Locate the cell with the specified text and output its [x, y] center coordinate. 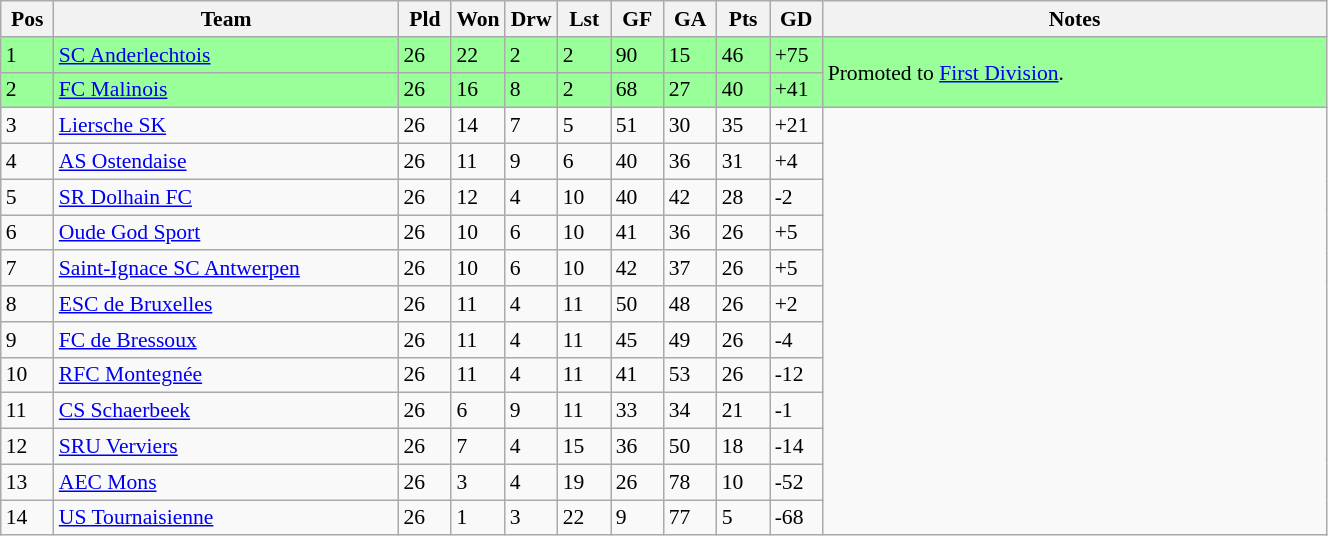
SRU Verviers [226, 447]
SC Anderlechtois [226, 55]
37 [690, 269]
-14 [796, 447]
+4 [796, 162]
+41 [796, 90]
Pos [28, 19]
US Tournaisienne [226, 518]
68 [638, 90]
Won [478, 19]
Lst [584, 19]
Oude God Sport [226, 233]
-68 [796, 518]
46 [744, 55]
GD [796, 19]
18 [744, 447]
Team [226, 19]
-4 [796, 340]
-12 [796, 375]
SR Dolhain FC [226, 197]
FC de Bressoux [226, 340]
GA [690, 19]
28 [744, 197]
53 [690, 375]
30 [690, 126]
-52 [796, 482]
AEC Mons [226, 482]
AS Ostendaise [226, 162]
Drw [532, 19]
+2 [796, 304]
-2 [796, 197]
Pld [424, 19]
CS Schaerbeek [226, 411]
+21 [796, 126]
Notes [1075, 19]
Pts [744, 19]
33 [638, 411]
31 [744, 162]
27 [690, 90]
90 [638, 55]
77 [690, 518]
FC Malinois [226, 90]
GF [638, 19]
45 [638, 340]
19 [584, 482]
Promoted to First Division. [1075, 72]
16 [478, 90]
78 [690, 482]
+75 [796, 55]
49 [690, 340]
RFC Montegnée [226, 375]
Saint-Ignace SC Antwerpen [226, 269]
35 [744, 126]
48 [690, 304]
13 [28, 482]
-1 [796, 411]
ESC de Bruxelles [226, 304]
34 [690, 411]
51 [638, 126]
21 [744, 411]
Liersche SK [226, 126]
